From the cell containing the given text, extract its center point as [x, y] coordinate. 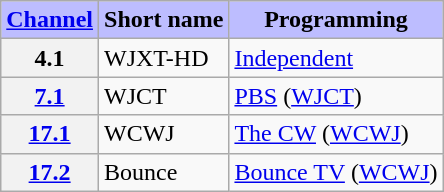
7.1 [50, 96]
Independent [336, 58]
4.1 [50, 58]
Channel [50, 20]
Short name [164, 20]
WJCT [164, 96]
Bounce [164, 172]
17.2 [50, 172]
Programming [336, 20]
PBS (WJCT) [336, 96]
17.1 [50, 134]
Bounce TV (WCWJ) [336, 172]
WCWJ [164, 134]
WJXT-HD [164, 58]
The CW (WCWJ) [336, 134]
